Search for the cell housing the specified text and yield its (x, y) center coordinate. 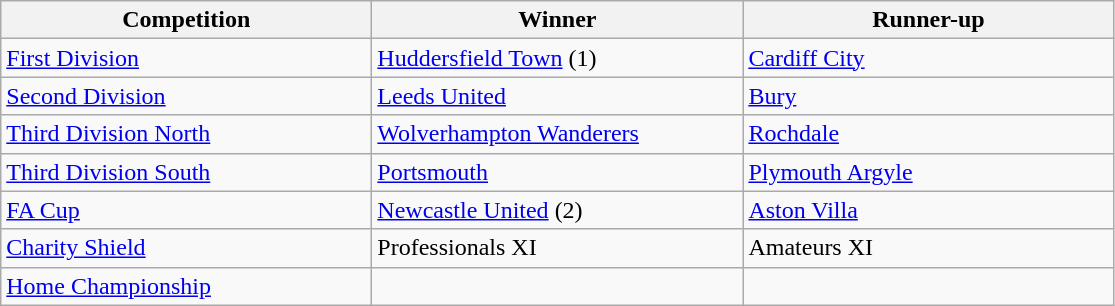
Leeds United (558, 96)
Winner (558, 20)
Newcastle United (2) (558, 210)
Home Championship (186, 286)
Charity Shield (186, 248)
Aston Villa (928, 210)
Third Division South (186, 172)
Third Division North (186, 134)
Huddersfield Town (1) (558, 58)
Plymouth Argyle (928, 172)
FA Cup (186, 210)
Competition (186, 20)
Runner-up (928, 20)
Cardiff City (928, 58)
First Division (186, 58)
Second Division (186, 96)
Professionals XI (558, 248)
Wolverhampton Wanderers (558, 134)
Portsmouth (558, 172)
Bury (928, 96)
Amateurs XI (928, 248)
Rochdale (928, 134)
